Extract the (X, Y) coordinate from the center of the cell holding the provided text.  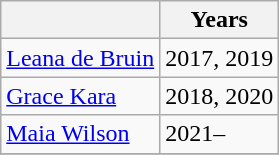
Leana de Bruin (80, 58)
2021– (220, 134)
Maia Wilson (80, 134)
Years (220, 20)
Grace Kara (80, 96)
2018, 2020 (220, 96)
2017, 2019 (220, 58)
